Pinpoint the cell where the given text exists, returning its (x, y) midpoint coordinate. 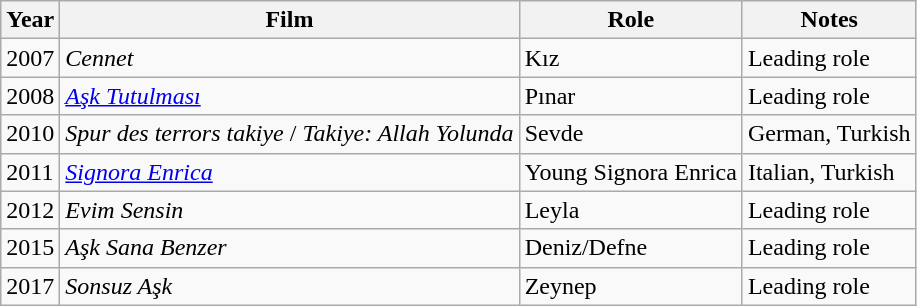
Aşk Sana Benzer (290, 248)
Notes (829, 20)
Zeynep (630, 286)
Role (630, 20)
Sevde (630, 134)
Aşk Tutulması (290, 96)
Young Signora Enrica (630, 172)
Cennet (290, 58)
2010 (30, 134)
German, Turkish (829, 134)
2017 (30, 286)
2007 (30, 58)
2012 (30, 210)
2015 (30, 248)
2011 (30, 172)
2008 (30, 96)
Leyla (630, 210)
Film (290, 20)
Signora Enrica (290, 172)
Deniz/Defne (630, 248)
Sonsuz Aşk (290, 286)
Pınar (630, 96)
Year (30, 20)
Spur des terrors takiye / Takiye: Allah Yolunda (290, 134)
Italian, Turkish (829, 172)
Kız (630, 58)
Evim Sensin (290, 210)
